Return the [x, y] coordinate for the center point of the cell that contains the specified text.  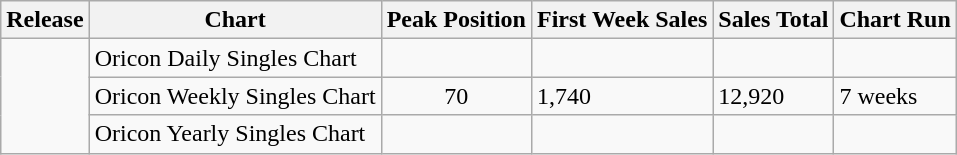
Sales Total [774, 20]
7 weeks [895, 96]
Chart Run [895, 20]
Oricon Daily Singles Chart [235, 58]
Oricon Yearly Singles Chart [235, 134]
70 [456, 96]
12,920 [774, 96]
Chart [235, 20]
1,740 [622, 96]
Release [45, 20]
Oricon Weekly Singles Chart [235, 96]
Peak Position [456, 20]
First Week Sales [622, 20]
